Locate the cell with the specified text and output its (x, y) center coordinate. 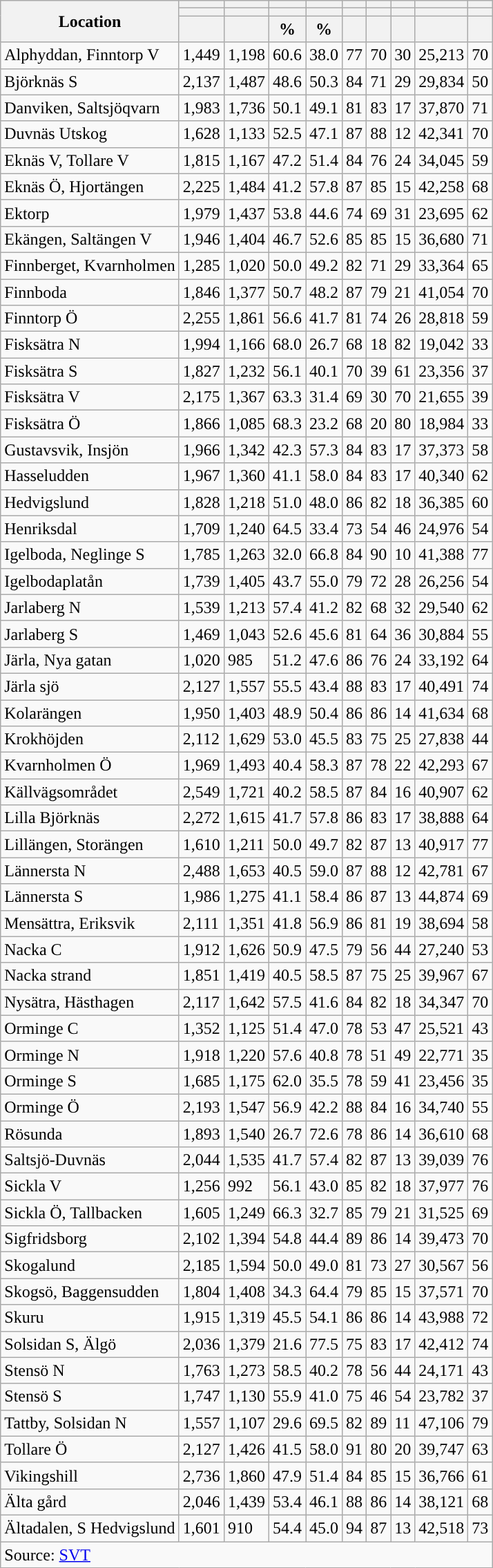
33,364 (442, 265)
1,449 (202, 55)
Orminge N (90, 1055)
46.1 (325, 1502)
Alphyddan, Finntorp V (90, 55)
2,272 (202, 818)
1,273 (246, 1370)
54.1 (325, 1318)
47,106 (442, 1423)
Hedvigslund (90, 502)
36,766 (442, 1475)
34,045 (442, 160)
2,111 (202, 923)
2,255 (202, 319)
2,488 (202, 871)
1,404 (246, 239)
Kolarängen (90, 712)
22 (403, 766)
1,125 (246, 1028)
Lillängen, Storängen (90, 844)
1,915 (202, 1318)
55.0 (325, 581)
69.5 (325, 1423)
42,412 (442, 1344)
54.8 (287, 1239)
Finnberget, Kvarnholmen (90, 265)
58.3 (325, 766)
68.3 (287, 424)
Lilla Björknäs (90, 818)
Tollare Ö (90, 1449)
42,258 (442, 187)
40,491 (442, 686)
Source: SVT (246, 1554)
50.7 (287, 292)
1,263 (246, 555)
Källvägsområdet (90, 792)
43.4 (325, 686)
29,834 (442, 82)
63.3 (287, 397)
Hasseludden (90, 476)
22,771 (442, 1055)
1,918 (202, 1055)
42,781 (442, 871)
1,721 (246, 792)
42.3 (287, 450)
Sigfridsborg (90, 1239)
50.9 (287, 950)
Saltsjö-Duvnäs (90, 1160)
41,634 (442, 712)
2,175 (202, 397)
50 (481, 82)
21.6 (287, 1344)
51.2 (287, 660)
59.0 (325, 871)
1,175 (246, 1081)
1,615 (246, 818)
30,567 (442, 1265)
57.5 (287, 1002)
41.5 (287, 1449)
1,249 (246, 1213)
49 (403, 1055)
Nacka strand (90, 976)
1,107 (246, 1423)
910 (246, 1528)
1,232 (246, 371)
2,046 (202, 1502)
Älta gård (90, 1502)
1,653 (246, 871)
1,405 (246, 581)
Eknäs V, Tollare V (90, 160)
41.0 (325, 1397)
Solsidan S, Älgö (90, 1344)
21,655 (442, 397)
1,861 (246, 319)
Lännersta N (90, 871)
1,426 (246, 1449)
1,815 (202, 160)
57.6 (287, 1055)
Mensättra, Eriksvik (90, 923)
26,256 (442, 581)
41 (403, 1081)
Nysätra, Hästhagen (90, 1002)
1,547 (246, 1107)
51.0 (287, 502)
1,535 (246, 1160)
37,373 (442, 450)
Järla, Nya gatan (90, 660)
25,521 (442, 1028)
1,439 (246, 1502)
2,137 (202, 82)
28,818 (442, 319)
1,966 (202, 450)
1,866 (202, 424)
1,379 (246, 1344)
1,218 (246, 502)
1,167 (246, 160)
42,293 (442, 766)
28 (403, 581)
1,360 (246, 476)
Gustavsvik, Insjön (90, 450)
Nacka C (90, 950)
60 (481, 502)
Rösunda (90, 1134)
63 (481, 1449)
56.6 (287, 319)
53.4 (287, 1502)
19,042 (442, 345)
55.5 (287, 686)
Skogalund (90, 1265)
42,341 (442, 134)
72.6 (325, 1134)
Orminge Ö (90, 1107)
Kvarnholmen Ö (90, 766)
23,456 (442, 1081)
64.5 (287, 529)
49.1 (325, 108)
1,828 (202, 502)
1,709 (202, 529)
47.5 (325, 950)
38,694 (442, 923)
1,736 (246, 108)
1,403 (246, 712)
44.4 (325, 1239)
1,419 (246, 976)
1,285 (202, 265)
1,275 (246, 897)
47.0 (325, 1028)
1,437 (246, 213)
43,988 (442, 1318)
40.1 (325, 371)
Sickla Ö, Tallbacken (90, 1213)
36,610 (442, 1134)
Lännersta S (90, 897)
1,747 (202, 1397)
42.2 (325, 1107)
1,213 (246, 607)
Jarlaberg S (90, 634)
31 (403, 213)
41.6 (325, 1002)
1,860 (246, 1475)
2,112 (202, 739)
41.8 (287, 923)
45.6 (325, 634)
1,986 (202, 897)
77.5 (325, 1344)
50.4 (325, 712)
1,319 (246, 1318)
23.2 (325, 424)
53.0 (287, 739)
39,039 (442, 1160)
26 (403, 319)
60.6 (287, 55)
1,946 (202, 239)
1,540 (246, 1134)
24,976 (442, 529)
48.0 (325, 502)
27 (403, 1265)
1,979 (202, 213)
1,198 (246, 55)
2,193 (202, 1107)
1,610 (202, 844)
Orminge S (90, 1081)
Finnboda (90, 292)
1,950 (202, 712)
30,884 (442, 634)
33.4 (325, 529)
48.2 (325, 292)
Tattby, Solsidan N (90, 1423)
1,351 (246, 923)
1,256 (202, 1187)
1,130 (246, 1397)
1,043 (246, 634)
Henriksdal (90, 529)
Björknäs S (90, 82)
25,213 (442, 55)
Jarlaberg N (90, 607)
1,629 (246, 739)
1,893 (202, 1134)
2,036 (202, 1344)
Orminge C (90, 1028)
1,594 (246, 1265)
58.4 (325, 897)
2,044 (202, 1160)
1,846 (202, 292)
1,601 (202, 1528)
10 (403, 555)
1,994 (202, 345)
Järla sjö (90, 686)
2,117 (202, 1002)
Skogsö, Baggensudden (90, 1292)
2,102 (202, 1239)
1,487 (246, 82)
46.7 (287, 239)
40,340 (442, 476)
45.0 (325, 1528)
54.4 (287, 1528)
38,121 (442, 1502)
11 (403, 1423)
47.6 (325, 660)
34,740 (442, 1107)
1,367 (246, 397)
Ekängen, Saltängen V (90, 239)
43.0 (325, 1187)
Fisksätra S (90, 371)
1,377 (246, 292)
39,473 (442, 1239)
31.4 (325, 397)
1,912 (202, 950)
Duvnäs Utskog (90, 134)
Danviken, Saltsjöqvarn (90, 108)
23,695 (442, 213)
2,549 (202, 792)
Fisksätra N (90, 345)
52.5 (287, 134)
1,394 (246, 1239)
Skuru (90, 1318)
91 (355, 1449)
23,356 (442, 371)
19 (403, 923)
985 (246, 660)
51 (378, 1055)
Fisksätra Ö (90, 424)
1,220 (246, 1055)
66.3 (287, 1213)
36,385 (442, 502)
1,983 (202, 108)
47 (403, 1028)
41,054 (442, 292)
64.4 (325, 1292)
32 (403, 607)
Ältadalen, S Hedvigslund (90, 1528)
39,967 (442, 976)
49.0 (325, 1265)
18,984 (442, 424)
1,628 (202, 134)
38,888 (442, 818)
50.1 (287, 108)
32.7 (325, 1213)
47.1 (325, 134)
40.4 (287, 766)
Location (90, 21)
29,540 (442, 607)
37,977 (442, 1187)
1,642 (246, 1002)
65 (481, 265)
1,408 (246, 1292)
1,827 (202, 371)
1,133 (246, 134)
1,352 (202, 1028)
1,240 (246, 529)
1,166 (246, 345)
1,626 (246, 950)
66.8 (325, 555)
1,605 (202, 1213)
Eknäs Ö, Hjortängen (90, 187)
2,225 (202, 187)
34.3 (287, 1292)
Fisksätra V (90, 397)
47.9 (287, 1475)
Stensö S (90, 1397)
57.3 (325, 450)
1,469 (202, 634)
1,785 (202, 555)
49.7 (325, 844)
1,969 (202, 766)
992 (246, 1187)
42,518 (442, 1528)
1,085 (246, 424)
36,680 (442, 239)
1,493 (246, 766)
40,917 (442, 844)
27,240 (442, 950)
49.2 (325, 265)
Krokhöjden (90, 739)
29.6 (287, 1423)
68.0 (287, 345)
1,804 (202, 1292)
1,967 (202, 476)
55.9 (287, 1397)
Finntorp Ö (90, 319)
Vikingshill (90, 1475)
23,782 (442, 1397)
1,342 (246, 450)
44,874 (442, 897)
1,484 (246, 187)
1,739 (202, 581)
47.2 (287, 160)
44.6 (325, 213)
1,539 (202, 607)
40.8 (325, 1055)
1,763 (202, 1370)
62.0 (287, 1081)
37,571 (442, 1292)
1,685 (202, 1081)
31,525 (442, 1213)
33,192 (442, 660)
43.7 (287, 581)
2,736 (202, 1475)
94 (355, 1528)
90 (378, 555)
Stensö N (90, 1370)
38.0 (325, 55)
Igelbodaplatån (90, 581)
40,907 (442, 792)
48.6 (287, 82)
Igelboda, Neglinge S (90, 555)
50.3 (325, 82)
36 (403, 634)
37,870 (442, 108)
48.9 (287, 712)
1,851 (202, 976)
39,747 (442, 1449)
27,838 (442, 739)
Ektorp (90, 213)
Sickla V (90, 1187)
35.5 (325, 1081)
32.0 (287, 555)
34,347 (442, 1002)
24,171 (442, 1370)
41,388 (442, 555)
53.8 (287, 213)
1,211 (246, 844)
2,185 (202, 1265)
